Locate the cell with the specified text and output its [x, y] center coordinate. 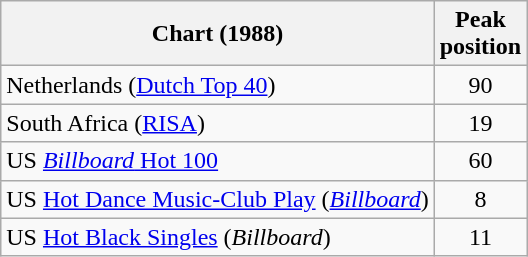
11 [480, 237]
US Hot Dance Music-Club Play (Billboard) [218, 199]
60 [480, 161]
US Hot Black Singles (Billboard) [218, 237]
South Africa (RISA) [218, 123]
19 [480, 123]
US Billboard Hot 100 [218, 161]
Netherlands (Dutch Top 40) [218, 85]
Peakposition [480, 34]
8 [480, 199]
90 [480, 85]
Chart (1988) [218, 34]
